For the text-containing cell, return its midpoint in (X, Y) coordinate format. 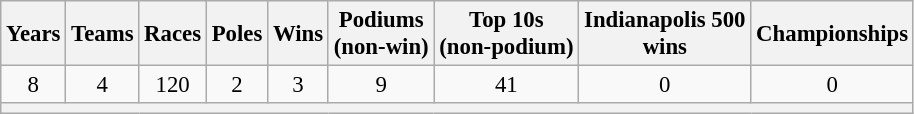
Years (34, 34)
Wins (298, 34)
4 (102, 85)
3 (298, 85)
9 (381, 85)
Championships (832, 34)
Podiums(non-win) (381, 34)
2 (236, 85)
Indianapolis 500wins (665, 34)
41 (506, 85)
Teams (102, 34)
Races (173, 34)
Top 10s(non-podium) (506, 34)
120 (173, 85)
Poles (236, 34)
8 (34, 85)
